Detect which cell encompasses the target text, then output its [X, Y] center coordinate. 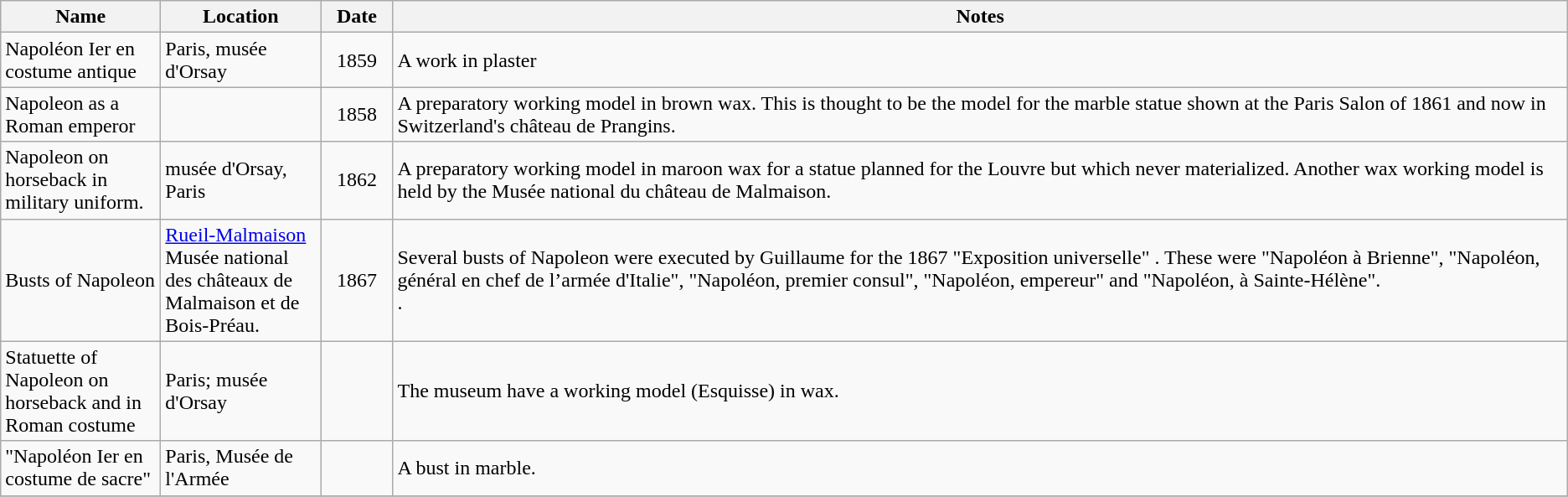
Date [357, 17]
1867 [357, 280]
Paris, Musée de l'Armée [241, 468]
Rueil-Malmaison Musée national des châteaux de Malmaison et de Bois-Préau. [241, 280]
1858 [357, 114]
Paris, musée d'Orsay [241, 60]
Napoleon as a Roman emperor [80, 114]
A bust in marble. [980, 468]
Paris; musée d'Orsay [241, 391]
Napoléon Ier en costume antique [80, 60]
"Napoléon Ier en costume de sacre" [80, 468]
1862 [357, 180]
1859 [357, 60]
Notes [980, 17]
Busts of Napoleon [80, 280]
A work in plaster [980, 60]
musée d'Orsay, Paris [241, 180]
Statuette of Napoleon on horseback and in Roman costume [80, 391]
Name [80, 17]
Location [241, 17]
Napoleon on horseback in military uniform. [80, 180]
The museum have a working model (Esquisse) in wax. [980, 391]
